Search for the cell housing the specified text and yield its [x, y] center coordinate. 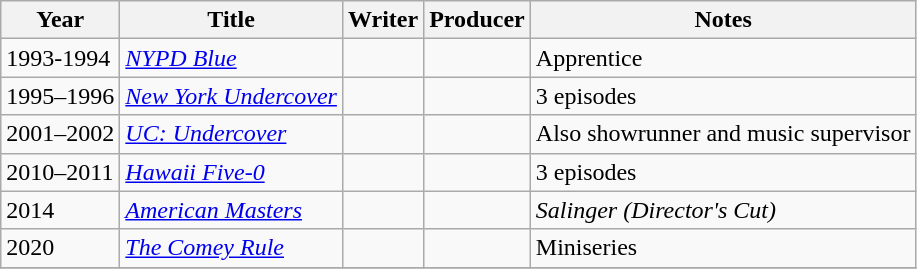
Title [232, 20]
New York Undercover [232, 96]
2010–2011 [60, 172]
Notes [723, 20]
Writer [382, 20]
2014 [60, 210]
The Comey Rule [232, 248]
1993-1994 [60, 58]
2001–2002 [60, 134]
1995–1996 [60, 96]
2020 [60, 248]
Also showrunner and music supervisor [723, 134]
Hawaii Five-0 [232, 172]
Year [60, 20]
Miniseries [723, 248]
Salinger (Director's Cut) [723, 210]
Apprentice [723, 58]
American Masters [232, 210]
NYPD Blue [232, 58]
Producer [478, 20]
UC: Undercover [232, 134]
